Output the [x, y] coordinate of the center of the cell containing the given text.  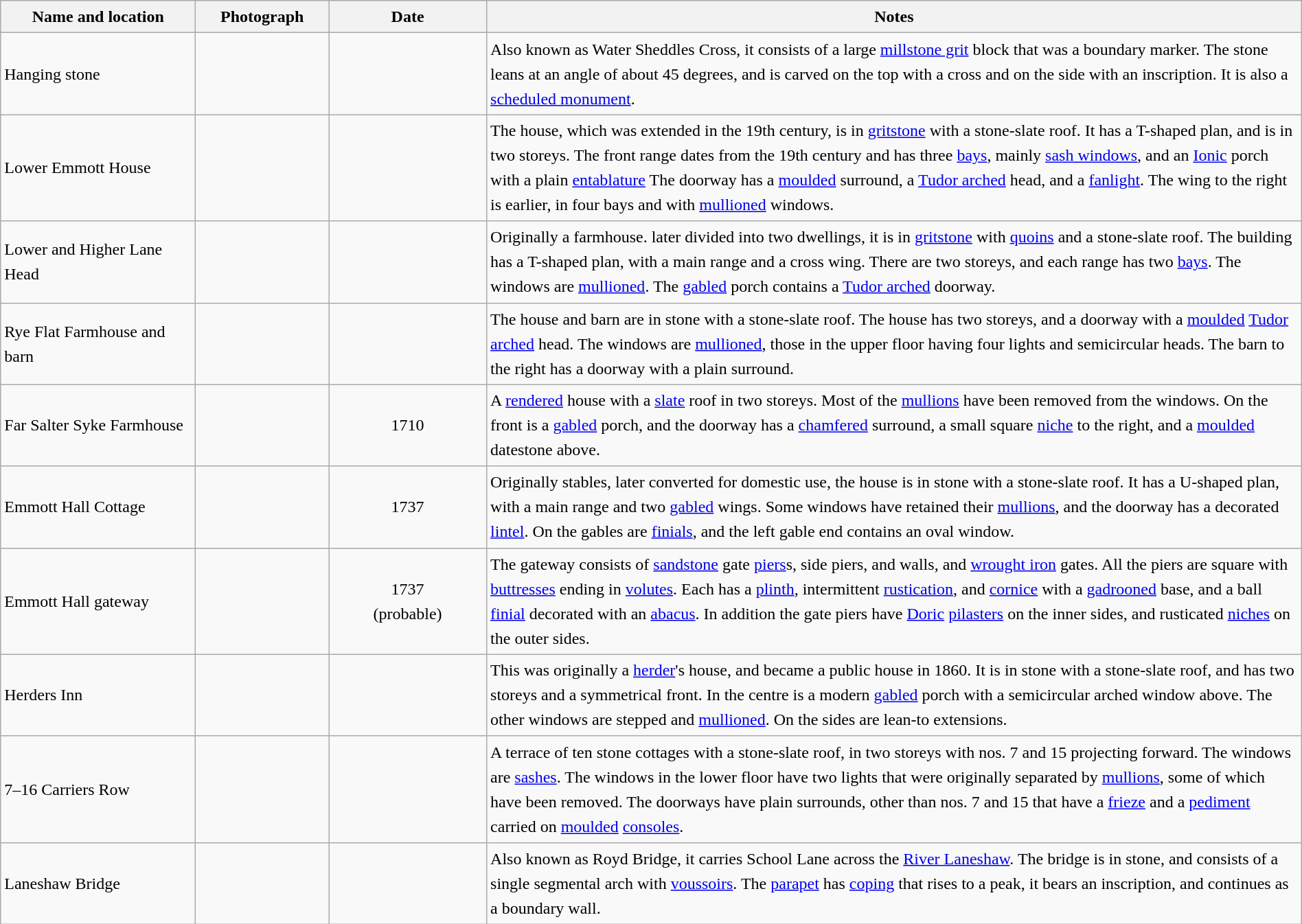
Lower Emmott House [98, 168]
1737(probable) [408, 601]
Emmott Hall gateway [98, 601]
Far Salter Syke Farmhouse [98, 426]
Emmott Hall Cottage [98, 507]
Rye Flat Farmhouse and barn [98, 343]
7–16 Carriers Row [98, 789]
Hanging stone [98, 74]
Herders Inn [98, 695]
Notes [894, 16]
1737 [408, 507]
Photograph [262, 16]
Date [408, 16]
1710 [408, 426]
Laneshaw Bridge [98, 883]
Lower and Higher Lane Head [98, 262]
Name and location [98, 16]
